Detect which cell encompasses the target text, then output its (X, Y) center coordinate. 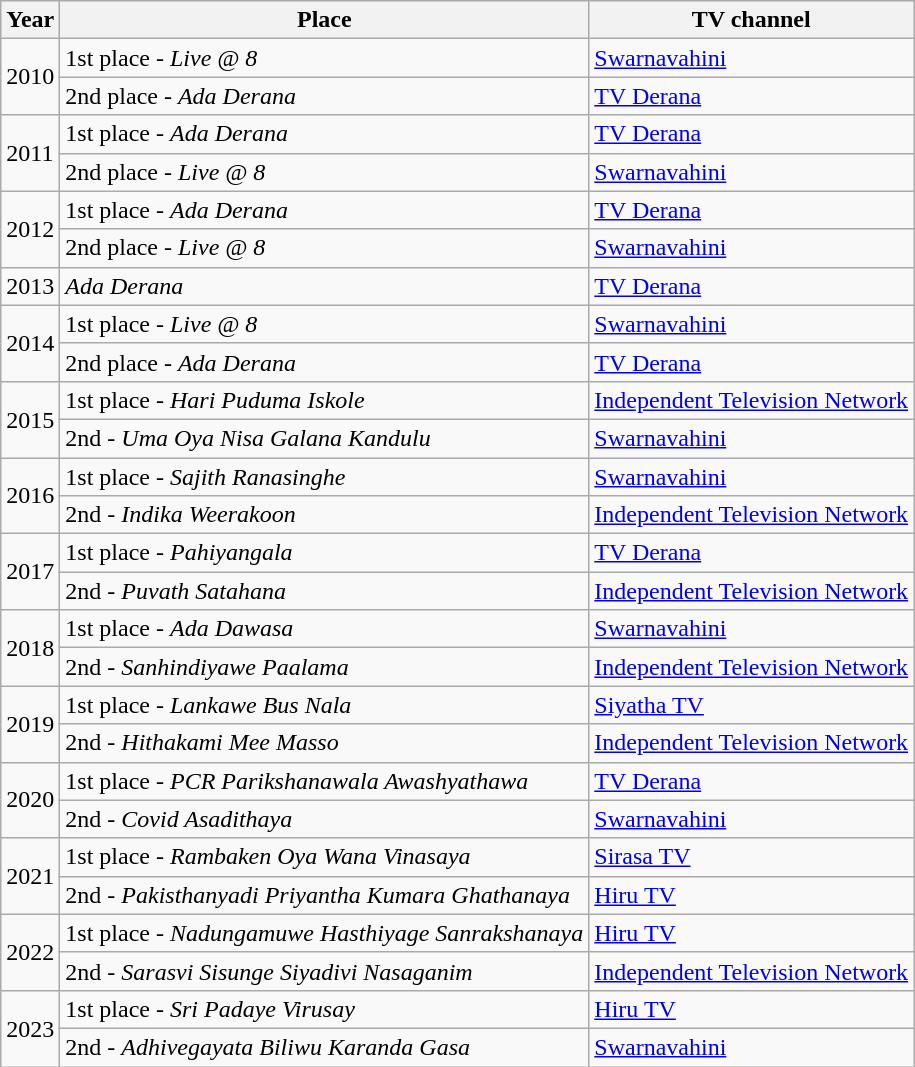
2021 (30, 876)
2nd - Uma Oya Nisa Galana Kandulu (324, 438)
Year (30, 20)
2016 (30, 496)
2nd - Pakisthanyadi Priyantha Kumara Ghathanaya (324, 895)
2011 (30, 153)
Ada Derana (324, 286)
2012 (30, 229)
2nd - Covid Asadithaya (324, 819)
2020 (30, 800)
Sirasa TV (752, 857)
2nd - Sanhindiyawe Paalama (324, 667)
1st place - Lankawe Bus Nala (324, 705)
2nd - Hithakami Mee Masso (324, 743)
2014 (30, 343)
2022 (30, 952)
1st place - Sri Padaye Virusay (324, 1009)
1st place - Nadungamuwe Hasthiyage Sanrakshanaya (324, 933)
2023 (30, 1028)
2nd - Puvath Satahana (324, 591)
1st place - Ada Dawasa (324, 629)
2nd - Adhivegayata Biliwu Karanda Gasa (324, 1047)
2013 (30, 286)
1st place - Sajith Ranasinghe (324, 477)
2019 (30, 724)
1st place - PCR Parikshanawala Awashyathawa (324, 781)
1st place - Rambaken Oya Wana Vinasaya (324, 857)
2018 (30, 648)
2017 (30, 572)
1st place - Hari Puduma Iskole (324, 400)
TV channel (752, 20)
Siyatha TV (752, 705)
2nd - Indika Weerakoon (324, 515)
1st place - Pahiyangala (324, 553)
2nd - Sarasvi Sisunge Siyadivi Nasaganim (324, 971)
2015 (30, 419)
Place (324, 20)
2010 (30, 77)
